From the cell containing the given text, extract its center point as (X, Y) coordinate. 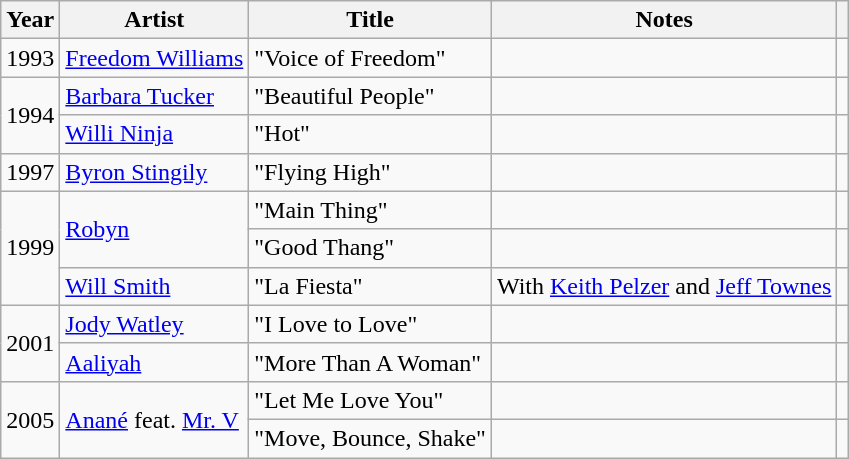
"Hot" (370, 134)
"Beautiful People" (370, 96)
Anané feat. Mr. V (154, 419)
"Good Thang" (370, 248)
"La Fiesta" (370, 286)
Year (30, 20)
Robyn (154, 229)
1994 (30, 115)
Jody Watley (154, 324)
"Main Thing" (370, 210)
Title (370, 20)
Notes (664, 20)
Willi Ninja (154, 134)
"Flying High" (370, 172)
Artist (154, 20)
"Let Me Love You" (370, 400)
Freedom Williams (154, 58)
"Voice of Freedom" (370, 58)
1997 (30, 172)
With Keith Pelzer and Jeff Townes (664, 286)
"Move, Bounce, Shake" (370, 438)
1999 (30, 248)
"I Love to Love" (370, 324)
Will Smith (154, 286)
Barbara Tucker (154, 96)
Byron Stingily (154, 172)
2001 (30, 343)
1993 (30, 58)
2005 (30, 419)
"More Than A Woman" (370, 362)
Aaliyah (154, 362)
